Detect which cell encompasses the target text, then output its [X, Y] center coordinate. 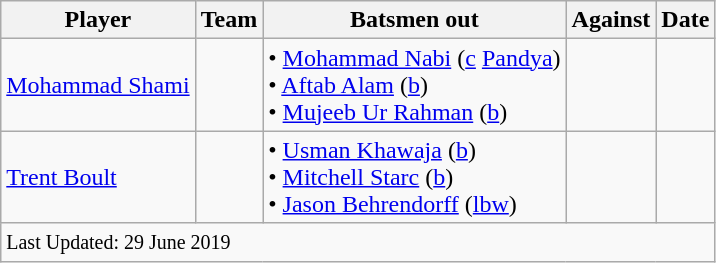
Mohammad Shami [98, 85]
Date [686, 20]
• Usman Khawaja (b) • Mitchell Starc (b) • Jason Behrendorff (lbw) [414, 177]
Against [611, 20]
Player [98, 20]
Trent Boult [98, 177]
Team [229, 20]
Last Updated: 29 June 2019 [358, 242]
Batsmen out [414, 20]
• Mohammad Nabi (c Pandya) • Aftab Alam (b) • Mujeeb Ur Rahman (b) [414, 85]
